Extract the (X, Y) coordinate from the center of the cell holding the provided text.  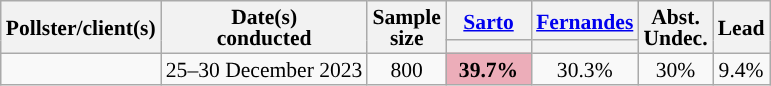
9.4% (742, 68)
Fernandes (584, 20)
30.3% (584, 68)
Lead (742, 27)
Pollster/client(s) (81, 27)
800 (406, 68)
Date(s) conducted (264, 27)
Abst.Undec. (675, 27)
30% (675, 68)
Sarto (488, 20)
39.7% (488, 68)
25–30 December 2023 (264, 68)
Sample size (406, 27)
